For the text-containing cell, return its midpoint in [x, y] coordinate format. 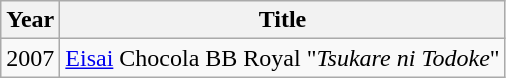
Year [30, 20]
Eisai Chocola BB Royal "Tsukare ni Todoke" [282, 58]
2007 [30, 58]
Title [282, 20]
